Detect which cell encompasses the target text, then output its (x, y) center coordinate. 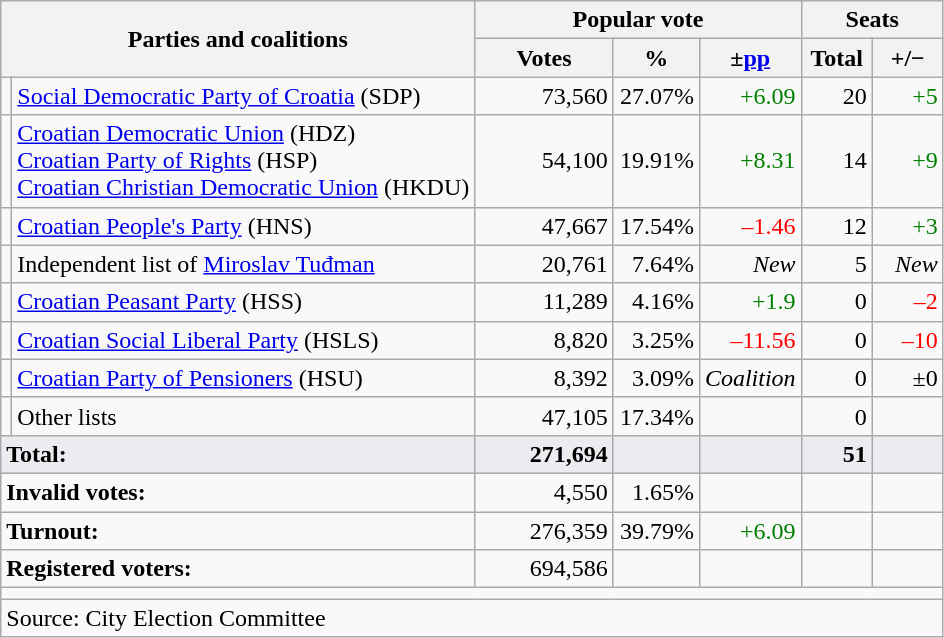
14 (836, 161)
Croatian Party of Pensioners (HSU) (244, 378)
4,550 (544, 492)
54,100 (544, 161)
47,105 (544, 416)
Coalition (750, 378)
Popular vote (638, 20)
Croatian People's Party (HNS) (244, 226)
+1.9 (750, 302)
Croatian Democratic Union (HDZ)Croatian Party of Rights (HSP)Croatian Christian Democratic Union (HKDU) (244, 161)
Source: City Election Committee (472, 618)
17.34% (656, 416)
51 (836, 454)
% (656, 58)
73,560 (544, 96)
39.79% (656, 531)
17.54% (656, 226)
694,586 (544, 569)
+8.31 (750, 161)
Total (836, 58)
±pp (750, 58)
20,761 (544, 264)
Total: (238, 454)
12 (836, 226)
–11.56 (750, 340)
Votes (544, 58)
Turnout: (238, 531)
47,667 (544, 226)
Registered voters: (238, 569)
8,820 (544, 340)
±0 (908, 378)
27.07% (656, 96)
+/− (908, 58)
19.91% (656, 161)
Seats (872, 20)
11,289 (544, 302)
–2 (908, 302)
1.65% (656, 492)
+5 (908, 96)
Croatian Peasant Party (HSS) (244, 302)
Invalid votes: (238, 492)
7.64% (656, 264)
3.25% (656, 340)
–1.46 (750, 226)
271,694 (544, 454)
–10 (908, 340)
+3 (908, 226)
Social Democratic Party of Croatia (SDP) (244, 96)
20 (836, 96)
+9 (908, 161)
5 (836, 264)
Independent list of Miroslav Tuđman (244, 264)
3.09% (656, 378)
Parties and coalitions (238, 39)
276,359 (544, 531)
4.16% (656, 302)
8,392 (544, 378)
Croatian Social Liberal Party (HSLS) (244, 340)
Other lists (244, 416)
